From the cell containing the given text, extract its center point as [x, y] coordinate. 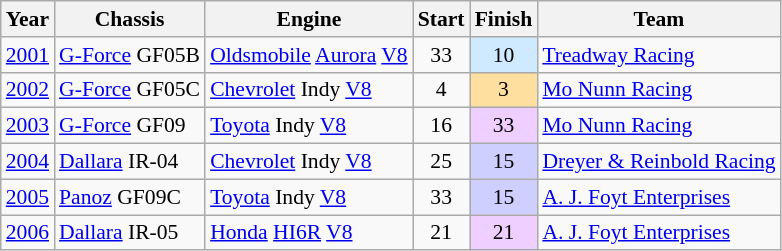
4 [442, 90]
Honda HI6R V8 [309, 233]
2004 [28, 162]
Chassis [130, 19]
2005 [28, 197]
2003 [28, 126]
Dallara IR-05 [130, 233]
Team [658, 19]
Engine [309, 19]
10 [504, 55]
Finish [504, 19]
16 [442, 126]
G-Force GF05B [130, 55]
G-Force GF09 [130, 126]
25 [442, 162]
Start [442, 19]
G-Force GF05C [130, 90]
2001 [28, 55]
Year [28, 19]
3 [504, 90]
Dreyer & Reinbold Racing [658, 162]
Treadway Racing [658, 55]
Oldsmobile Aurora V8 [309, 55]
2002 [28, 90]
Dallara IR-04 [130, 162]
Panoz GF09C [130, 197]
2006 [28, 233]
